From the cell containing the given text, extract its center point as [X, Y] coordinate. 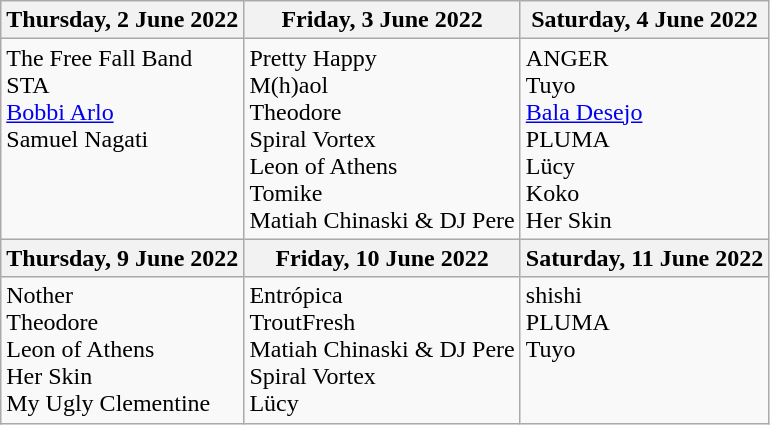
NotherTheodoreLeon of AthensHer SkinMy Ugly Clementine [122, 350]
Saturday, 11 June 2022 [644, 258]
Saturday, 4 June 2022 [644, 20]
Thursday, 9 June 2022 [122, 258]
Pretty HappyM(h)aolTheodoreSpiral VortexLeon of AthensTomikeMatiah Chinaski & DJ Pere [382, 139]
EntrópicaTroutFreshMatiah Chinaski & DJ PereSpiral VortexLücy [382, 350]
Friday, 10 June 2022 [382, 258]
Thursday, 2 June 2022 [122, 20]
The Free Fall BandSTABobbi ArloSamuel Nagati [122, 139]
Friday, 3 June 2022 [382, 20]
ANGERTuyoBala DesejoPLUMALücyKokoHer Skin [644, 139]
shishiPLUMATuyo [644, 350]
